For the text-containing cell, return its midpoint in [X, Y] coordinate format. 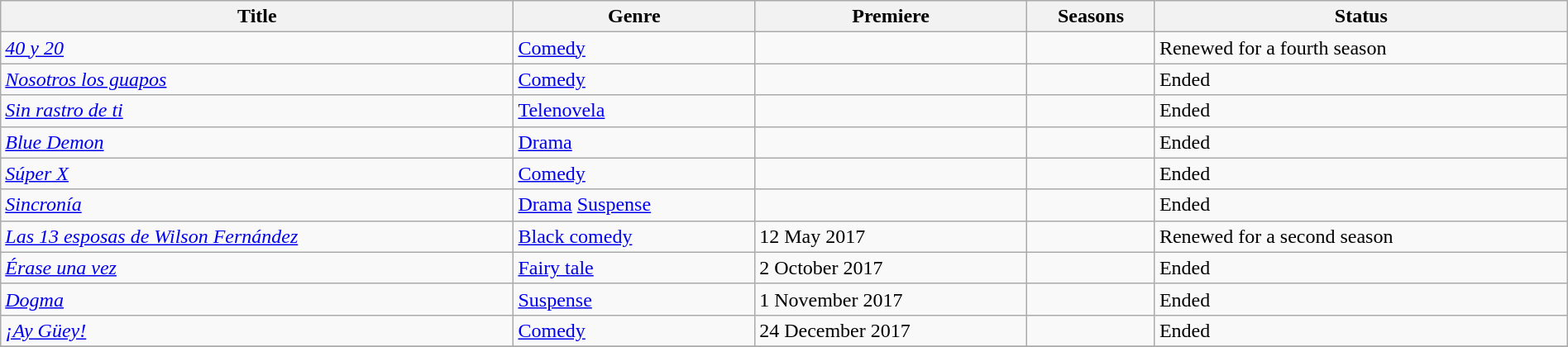
¡Ay Güey! [257, 330]
Telenovela [634, 111]
Érase una vez [257, 268]
Súper X [257, 173]
Nosotros los guapos [257, 79]
Title [257, 17]
Fairy tale [634, 268]
Renewed for a fourth season [1361, 48]
Renewed for a second season [1361, 236]
Sin rastro de ti [257, 111]
Blue Demon [257, 142]
Status [1361, 17]
Las 13 esposas de Wilson Fernández [257, 236]
Dogma [257, 299]
Drama [634, 142]
Sincronía [257, 205]
Seasons [1092, 17]
Genre [634, 17]
12 May 2017 [892, 236]
40 y 20 [257, 48]
2 October 2017 [892, 268]
Black comedy [634, 236]
Premiere [892, 17]
1 November 2017 [892, 299]
Suspense [634, 299]
24 December 2017 [892, 330]
Drama Suspense [634, 205]
